Output the [x, y] coordinate of the center of the cell containing the given text.  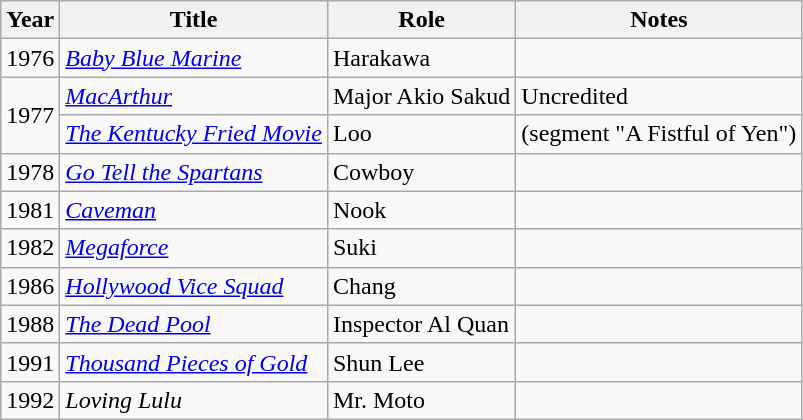
Uncredited [659, 96]
Loving Lulu [194, 400]
Cowboy [421, 172]
Nook [421, 210]
Harakawa [421, 58]
Suki [421, 248]
Thousand Pieces of Gold [194, 362]
Loo [421, 134]
Major Akio Sakud [421, 96]
1991 [30, 362]
Shun Lee [421, 362]
MacArthur [194, 96]
Hollywood Vice Squad [194, 286]
Chang [421, 286]
Notes [659, 20]
Baby Blue Marine [194, 58]
(segment "A Fistful of Yen") [659, 134]
Megaforce [194, 248]
Mr. Moto [421, 400]
Inspector Al Quan [421, 324]
1976 [30, 58]
1992 [30, 400]
Caveman [194, 210]
Role [421, 20]
1978 [30, 172]
Year [30, 20]
The Kentucky Fried Movie [194, 134]
1988 [30, 324]
Title [194, 20]
1981 [30, 210]
1986 [30, 286]
The Dead Pool [194, 324]
1977 [30, 115]
1982 [30, 248]
Go Tell the Spartans [194, 172]
